For the text-containing cell, return its midpoint in (x, y) coordinate format. 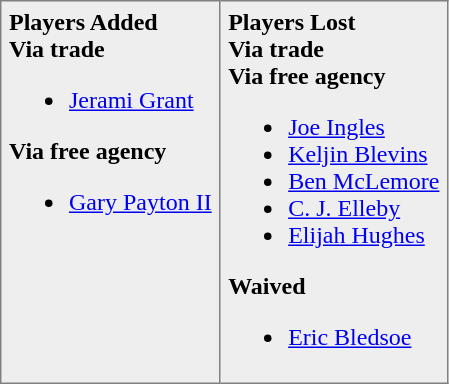
Players AddedVia tradeJerami GrantVia free agencyGary Payton II (110, 192)
Players LostVia tradeVia free agencyJoe InglesKeljin BlevinsBen McLemoreC. J. EllebyElijah HughesWaivedEric Bledsoe (334, 192)
